Determine the [x, y] coordinate at the center of the cell enclosing the given text.  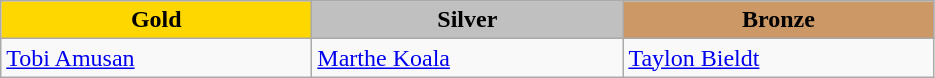
Silver [468, 20]
Gold [156, 20]
Tobi Amusan [156, 58]
Marthe Koala [468, 58]
Bronze [778, 20]
Taylon Bieldt [778, 58]
